Return the (X, Y) coordinate for the center point of the cell that contains the specified text.  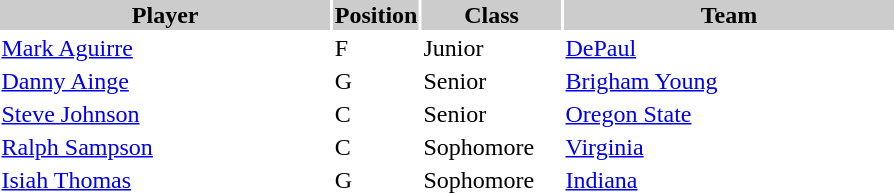
Junior (492, 48)
Danny Ainge (165, 81)
Oregon State (729, 114)
Player (165, 15)
DePaul (729, 48)
Team (729, 15)
Mark Aguirre (165, 48)
F (376, 48)
Sophomore (492, 147)
Class (492, 15)
Ralph Sampson (165, 147)
Position (376, 15)
Steve Johnson (165, 114)
Brigham Young (729, 81)
G (376, 81)
Virginia (729, 147)
